Detect which cell encompasses the target text, then output its (x, y) center coordinate. 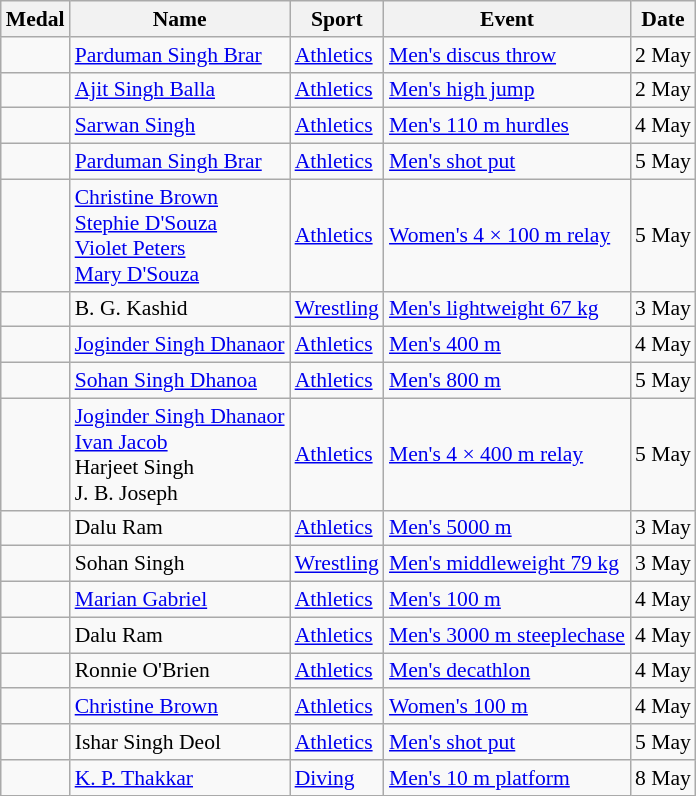
Men's middleweight 79 kg (507, 564)
Sohan Singh (180, 564)
B. G. Kashid (180, 309)
Marian Gabriel (180, 600)
Ronnie O'Brien (180, 671)
Women's 4 × 100 m relay (507, 235)
Men's 800 m (507, 381)
Medal (36, 19)
Men's 3000 m steeplechase (507, 635)
Men's discus throw (507, 55)
Joginder Singh Dhanaor Ivan Jacob Harjeet Singh J. B. Joseph (180, 454)
Diving (337, 778)
Christine Brown Stephie D'Souza Violet Peters Mary D'Souza (180, 235)
Men's high jump (507, 90)
Sarwan Singh (180, 126)
8 May (663, 778)
Ishar Singh Deol (180, 742)
Sport (337, 19)
Event (507, 19)
Men's 4 × 400 m relay (507, 454)
Christine Brown (180, 707)
K. P. Thakkar (180, 778)
Men's 400 m (507, 345)
Men's 5000 m (507, 528)
Men's 100 m (507, 600)
Men's 10 m platform (507, 778)
Sohan Singh Dhanoa (180, 381)
Name (180, 19)
Men's 110 m hurdles (507, 126)
Men's lightweight 67 kg (507, 309)
Ajit Singh Balla (180, 90)
Date (663, 19)
Joginder Singh Dhanaor (180, 345)
Men's decathlon (507, 671)
Women's 100 m (507, 707)
